Provide the (X, Y) coordinate of the cell's center where the given text is located.  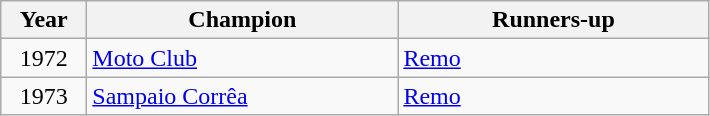
1972 (44, 58)
Year (44, 20)
Champion (242, 20)
Sampaio Corrêa (242, 96)
Runners-up (554, 20)
1973 (44, 96)
Moto Club (242, 58)
